Provide the (x, y) coordinate of the cell's center where the given text is located.  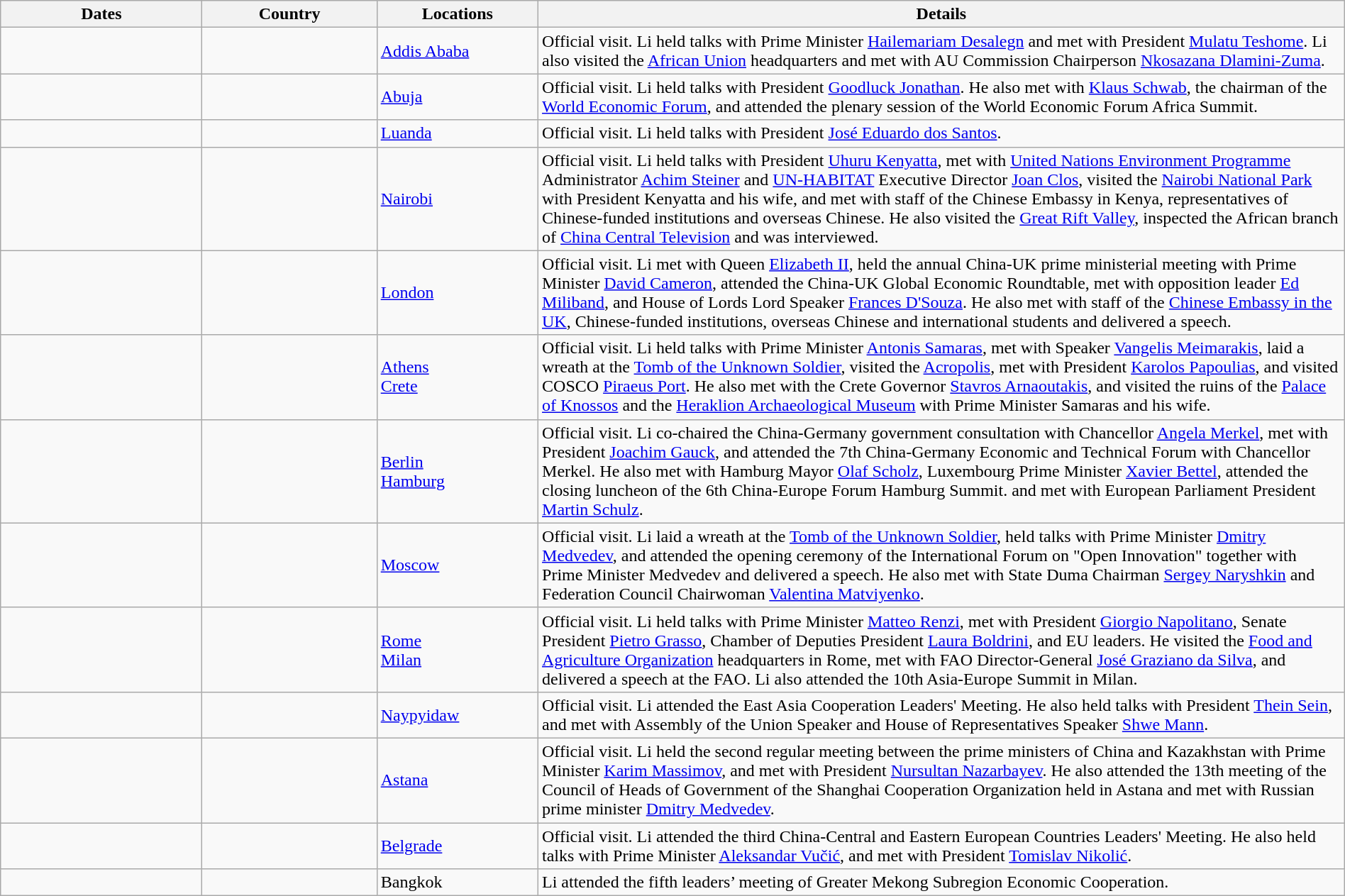
RomeMilan (457, 650)
Astana (457, 780)
Dates (101, 14)
AthensCrete (457, 377)
Nairobi (457, 199)
Locations (457, 14)
Luanda (457, 133)
Moscow (457, 565)
Country (289, 14)
Naypyidaw (457, 715)
Belgrade (457, 846)
BerlinHamburg (457, 471)
Abuja (457, 96)
London (457, 292)
Bangkok (457, 883)
Details (942, 14)
Li attended the fifth leaders’ meeting of Greater Mekong Subregion Economic Cooperation. (942, 883)
Addis Ababa (457, 51)
Official visit. Li held talks with President José Eduardo dos Santos. (942, 133)
